Determine the (X, Y) coordinate at the center of the cell enclosing the given text.  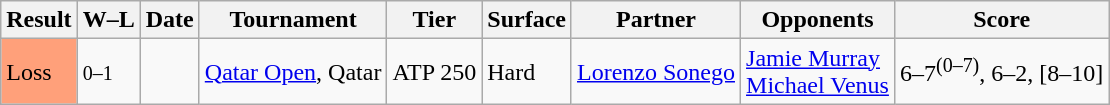
Result (39, 20)
Score (1001, 20)
Qatar Open, Qatar (293, 72)
Date (170, 20)
Tier (434, 20)
0–1 (108, 72)
Partner (656, 20)
Surface (527, 20)
Hard (527, 72)
Tournament (293, 20)
Lorenzo Sonego (656, 72)
W–L (108, 20)
ATP 250 (434, 72)
Opponents (818, 20)
Jamie Murray Michael Venus (818, 72)
Loss (39, 72)
6–7(0–7), 6–2, [8–10] (1001, 72)
